Provide the (X, Y) coordinate of the cell's center where the given text is located.  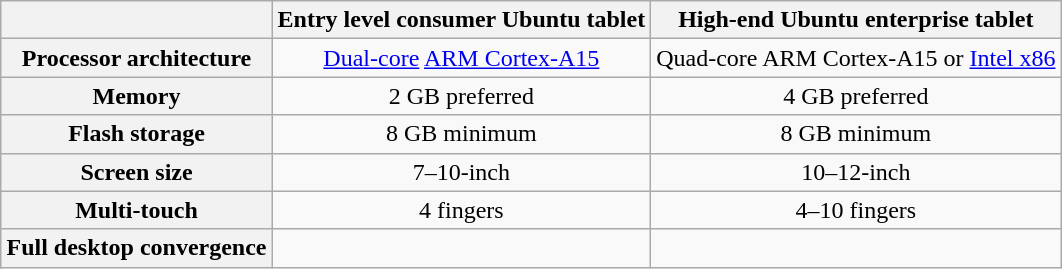
Memory (136, 96)
7–10-inch (462, 172)
2 GB preferred (462, 96)
Quad-core ARM Cortex-A15 or Intel x86 (856, 58)
Full desktop convergence (136, 248)
4 fingers (462, 210)
Flash storage (136, 134)
Entry level consumer Ubuntu tablet (462, 20)
10–12-inch (856, 172)
4 GB preferred (856, 96)
High-end Ubuntu enterprise tablet (856, 20)
Processor architecture (136, 58)
Dual-core ARM Cortex-A15 (462, 58)
Screen size (136, 172)
Multi-touch (136, 210)
4–10 fingers (856, 210)
